Extract the (X, Y) coordinate from the center of the cell holding the provided text.  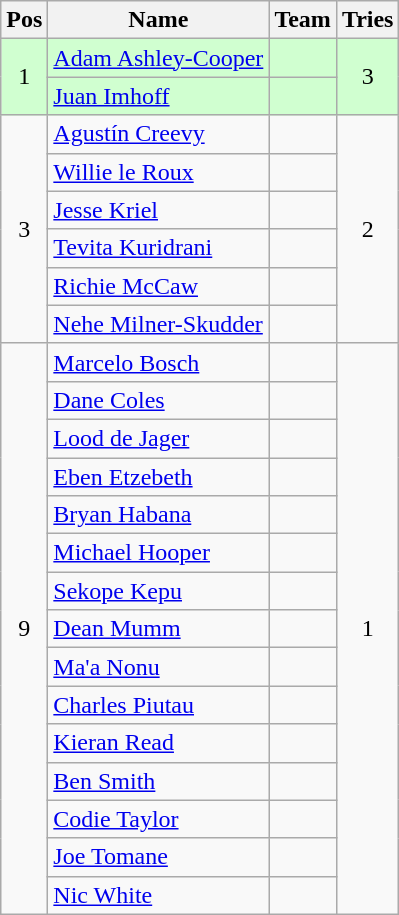
Juan Imhoff (158, 96)
Agustín Creevy (158, 134)
2 (368, 229)
Nic White (158, 895)
Pos (24, 20)
Adam Ashley-Cooper (158, 58)
Charles Piutau (158, 705)
Marcelo Bosch (158, 362)
Willie le Roux (158, 172)
Tries (368, 20)
Dean Mumm (158, 629)
Eben Etzebeth (158, 477)
Bryan Habana (158, 515)
Name (158, 20)
Kieran Read (158, 743)
Nehe Milner-Skudder (158, 324)
Tevita Kuridrani (158, 248)
Jesse Kriel (158, 210)
Lood de Jager (158, 438)
Dane Coles (158, 400)
Team (303, 20)
Richie McCaw (158, 286)
Ben Smith (158, 781)
Joe Tomane (158, 857)
Ma'a Nonu (158, 667)
Codie Taylor (158, 819)
Michael Hooper (158, 553)
Sekope Kepu (158, 591)
9 (24, 628)
